From the cell containing the given text, extract its center point as [X, Y] coordinate. 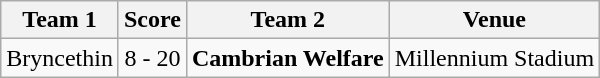
Team 1 [60, 20]
Bryncethin [60, 58]
Millennium Stadium [494, 58]
Team 2 [288, 20]
8 - 20 [152, 58]
Cambrian Welfare [288, 58]
Venue [494, 20]
Score [152, 20]
